Provide the [x, y] coordinate of the cell's center where the given text is located.  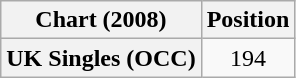
Chart (2008) [101, 20]
Position [248, 20]
194 [248, 58]
UK Singles (OCC) [101, 58]
